Return the (x, y) coordinate for the center point of the cell that contains the specified text.  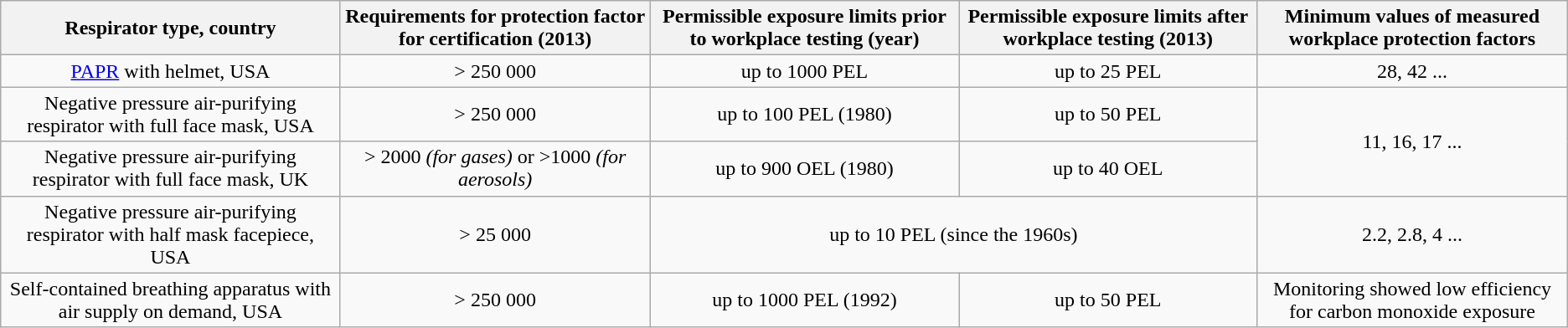
Self-contained breathing apparatus with air supply on demand, USA (171, 300)
up to 100 PEL (1980) (804, 114)
Permissible exposure limits prior to workplace testing (year) (804, 28)
11, 16, 17 ... (1412, 141)
Negative pressure air-purifying respirator with half mask facepiece, USA (171, 234)
PAPR with helmet, USA (171, 71)
up to 40 OEL (1108, 169)
Negative pressure air-purifying respirator with full face mask, USA (171, 114)
Minimum values of measured workplace protection factors (1412, 28)
2.2, 2.8, 4 ... (1412, 234)
up to 1000 PEL (804, 71)
up to 900 OEL (1980) (804, 169)
Permissible exposure limits after workplace testing (2013) (1108, 28)
Respirator type, country (171, 28)
> 2000 (for gases) or >1000 (for aerosols) (495, 169)
> 25 000 (495, 234)
Monitoring showed low efficiency for carbon monoxide exposure (1412, 300)
Negative pressure air-purifying respirator with full face mask, UK (171, 169)
up to 25 PEL (1108, 71)
up to 1000 PEL (1992) (804, 300)
up to 10 PEL (since the 1960s) (953, 234)
Requirements for protection factor for certification (2013) (495, 28)
28, 42 ... (1412, 71)
